From the cell containing the given text, extract its center point as (X, Y) coordinate. 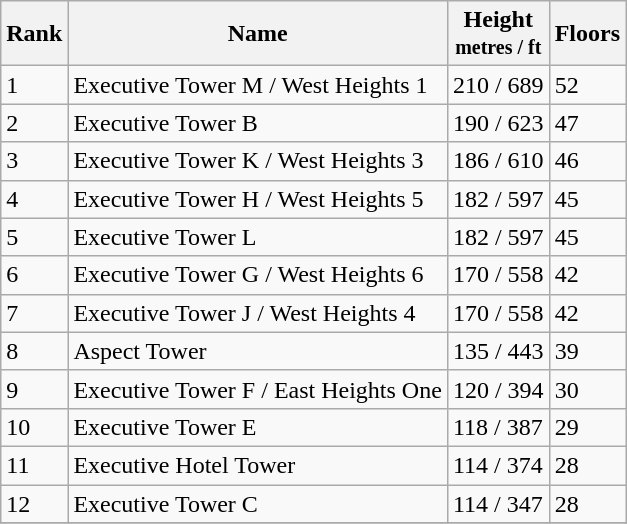
10 (34, 427)
12 (34, 503)
Executive Tower K / West Heights 3 (258, 161)
9 (34, 389)
47 (587, 123)
Aspect Tower (258, 351)
186 / 610 (498, 161)
2 (34, 123)
114 / 347 (498, 503)
46 (587, 161)
Floors (587, 34)
52 (587, 85)
8 (34, 351)
Executive Tower B (258, 123)
Executive Tower J / West Heights 4 (258, 313)
6 (34, 275)
120 / 394 (498, 389)
Name (258, 34)
190 / 623 (498, 123)
Executive Tower M / West Heights 1 (258, 85)
210 / 689 (498, 85)
Executive Tower H / West Heights 5 (258, 199)
118 / 387 (498, 427)
Executive Tower E (258, 427)
39 (587, 351)
1 (34, 85)
Heightmetres / ft (498, 34)
Executive Tower G / West Heights 6 (258, 275)
30 (587, 389)
Executive Tower L (258, 237)
Rank (34, 34)
Executive Tower C (258, 503)
135 / 443 (498, 351)
Executive Tower F / East Heights One (258, 389)
11 (34, 465)
5 (34, 237)
4 (34, 199)
114 / 374 (498, 465)
7 (34, 313)
3 (34, 161)
29 (587, 427)
Executive Hotel Tower (258, 465)
